Capture the cell that displays the provided text and extract its (X, Y) central coordinate. 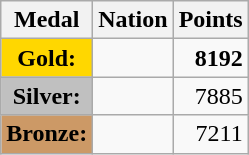
7211 (210, 134)
Medal (47, 20)
7885 (210, 96)
Silver: (47, 96)
8192 (210, 58)
Gold: (47, 58)
Nation (133, 20)
Points (210, 20)
Bronze: (47, 134)
